Detect which cell encompasses the target text, then output its [x, y] center coordinate. 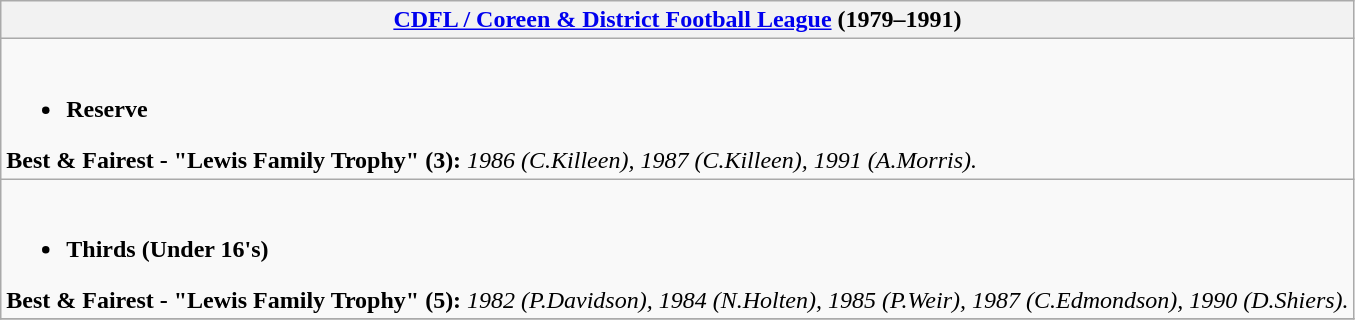
CDFL / Coreen & District Football League (1979–1991) [678, 20]
ReserveBest & Fairest - "Lewis Family Trophy" (3): 1986 (C.Killeen), 1987 (C.Killeen), 1991 (A.Morris). [678, 109]
